Detect which cell encompasses the target text, then output its [X, Y] center coordinate. 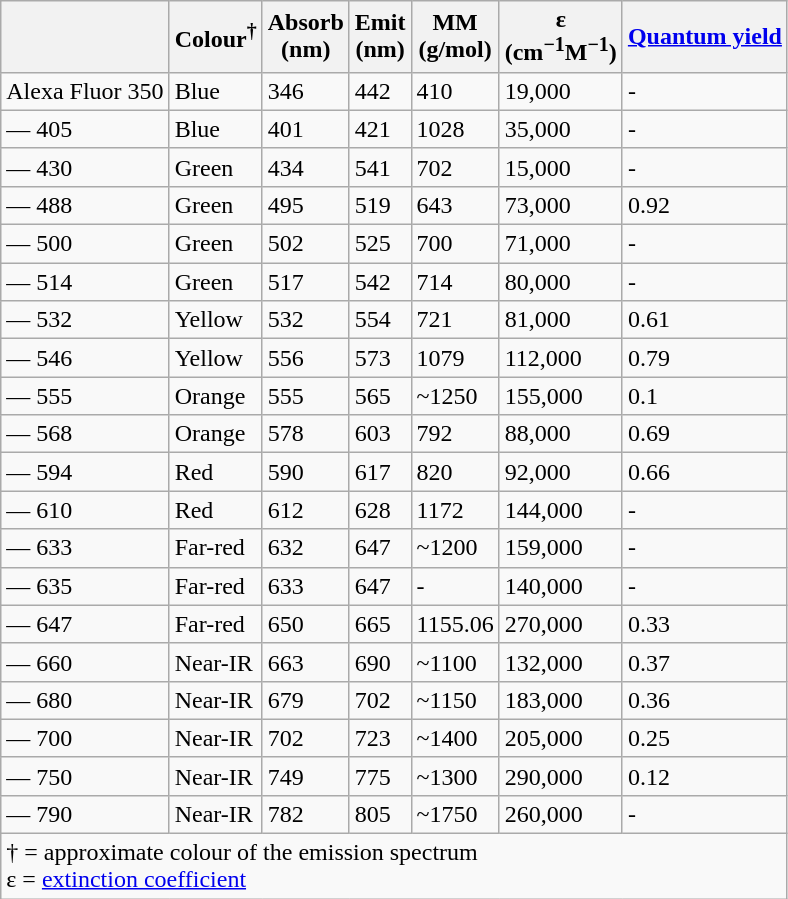
— 647 [85, 624]
183,000 [560, 700]
~1250 [455, 396]
590 [306, 472]
700 [455, 244]
628 [380, 510]
ε(cm−1M−1) [560, 37]
805 [380, 814]
159,000 [560, 548]
542 [380, 282]
421 [380, 129]
— 488 [85, 205]
92,000 [560, 472]
714 [455, 282]
19,000 [560, 91]
Emit(nm) [380, 37]
0.25 [704, 738]
665 [380, 624]
650 [306, 624]
— 700 [85, 738]
— 680 [85, 700]
617 [380, 472]
749 [306, 776]
0.33 [704, 624]
— 500 [85, 244]
— 514 [85, 282]
— 610 [85, 510]
0.36 [704, 700]
663 [306, 662]
— 546 [85, 358]
290,000 [560, 776]
603 [380, 434]
— 405 [85, 129]
495 [306, 205]
— 633 [85, 548]
35,000 [560, 129]
517 [306, 282]
144,000 [560, 510]
0.66 [704, 472]
792 [455, 434]
612 [306, 510]
690 [380, 662]
573 [380, 358]
140,000 [560, 586]
81,000 [560, 320]
410 [455, 91]
775 [380, 776]
Colour† [216, 37]
0.12 [704, 776]
578 [306, 434]
270,000 [560, 624]
820 [455, 472]
— 430 [85, 167]
541 [380, 167]
— 594 [85, 472]
434 [306, 167]
502 [306, 244]
— 750 [85, 776]
565 [380, 396]
679 [306, 700]
~1300 [455, 776]
555 [306, 396]
~1400 [455, 738]
346 [306, 91]
205,000 [560, 738]
~1750 [455, 814]
260,000 [560, 814]
782 [306, 814]
Quantum yield [704, 37]
401 [306, 129]
1155.06 [455, 624]
† = approximate colour of the emission spectrumε = extinction coefficient [394, 866]
— 532 [85, 320]
519 [380, 205]
88,000 [560, 434]
0.37 [704, 662]
525 [380, 244]
71,000 [560, 244]
0.69 [704, 434]
155,000 [560, 396]
643 [455, 205]
532 [306, 320]
112,000 [560, 358]
723 [380, 738]
0.61 [704, 320]
Alexa Fluor 350 [85, 91]
1028 [455, 129]
442 [380, 91]
~1200 [455, 548]
0.92 [704, 205]
132,000 [560, 662]
~1100 [455, 662]
MM(g/mol) [455, 37]
1172 [455, 510]
15,000 [560, 167]
633 [306, 586]
554 [380, 320]
Absorb(nm) [306, 37]
0.79 [704, 358]
— 568 [85, 434]
~1150 [455, 700]
721 [455, 320]
— 660 [85, 662]
1079 [455, 358]
632 [306, 548]
80,000 [560, 282]
— 555 [85, 396]
— 635 [85, 586]
556 [306, 358]
0.1 [704, 396]
73,000 [560, 205]
— 790 [85, 814]
